Return the [x, y] coordinate for the center point of the cell that contains the specified text.  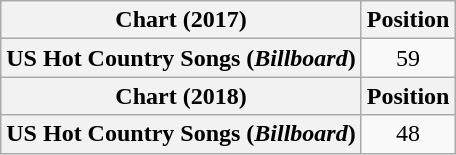
59 [408, 58]
Chart (2017) [181, 20]
Chart (2018) [181, 96]
48 [408, 134]
